From the cell containing the given text, extract its center point as [x, y] coordinate. 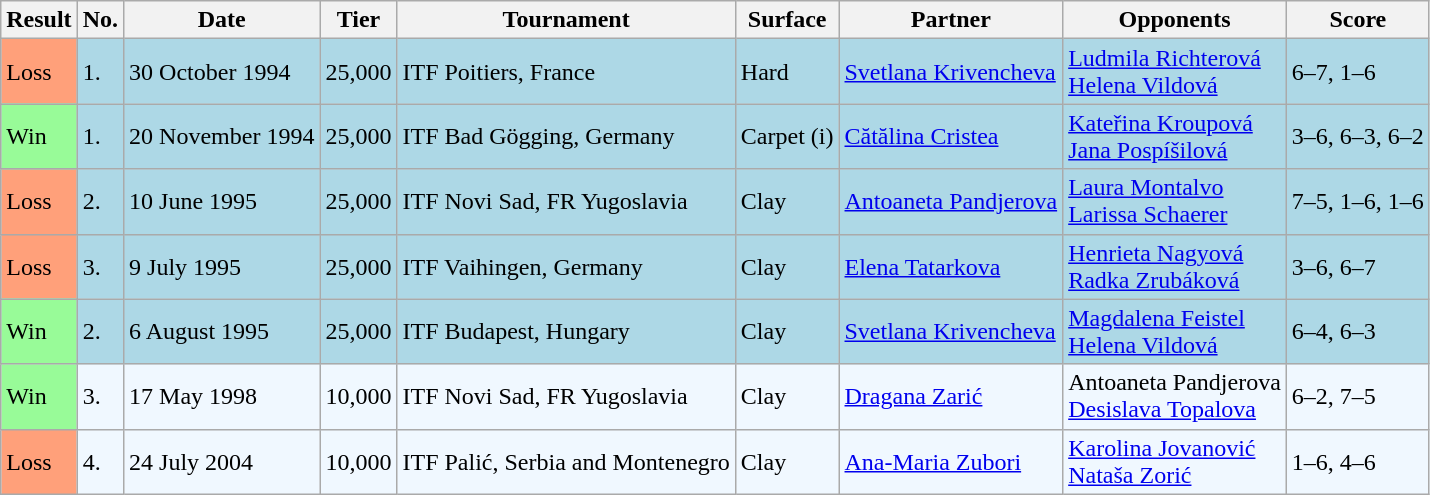
6–4, 6–3 [1358, 332]
Opponents [1175, 20]
ITF Palić, Serbia and Montenegro [566, 462]
Ana-Maria Zubori [951, 462]
Date [222, 20]
3–6, 6–7 [1358, 266]
Carpet (i) [787, 136]
24 July 2004 [222, 462]
No. [100, 20]
9 July 1995 [222, 266]
Score [1358, 20]
Ludmila Richterová Helena Vildová [1175, 72]
ITF Poitiers, France [566, 72]
Laura Montalvo Larissa Schaerer [1175, 202]
10 June 1995 [222, 202]
Tournament [566, 20]
Kateřina Kroupová Jana Pospíšilová [1175, 136]
Karolina Jovanović Nataša Zorić [1175, 462]
ITF Vaihingen, Germany [566, 266]
Antoaneta Pandjerova Desislava Topalova [1175, 396]
Surface [787, 20]
30 October 1994 [222, 72]
Elena Tatarkova [951, 266]
7–5, 1–6, 1–6 [1358, 202]
Tier [358, 20]
1–6, 4–6 [1358, 462]
Dragana Zarić [951, 396]
Result [39, 20]
Henrieta Nagyová Radka Zrubáková [1175, 266]
Hard [787, 72]
20 November 1994 [222, 136]
Cătălina Cristea [951, 136]
Magdalena Feistel Helena Vildová [1175, 332]
ITF Bad Gögging, Germany [566, 136]
6–2, 7–5 [1358, 396]
ITF Budapest, Hungary [566, 332]
6–7, 1–6 [1358, 72]
3–6, 6–3, 6–2 [1358, 136]
Partner [951, 20]
17 May 1998 [222, 396]
6 August 1995 [222, 332]
Antoaneta Pandjerova [951, 202]
4. [100, 462]
